Detect which cell encompasses the target text, then output its [x, y] center coordinate. 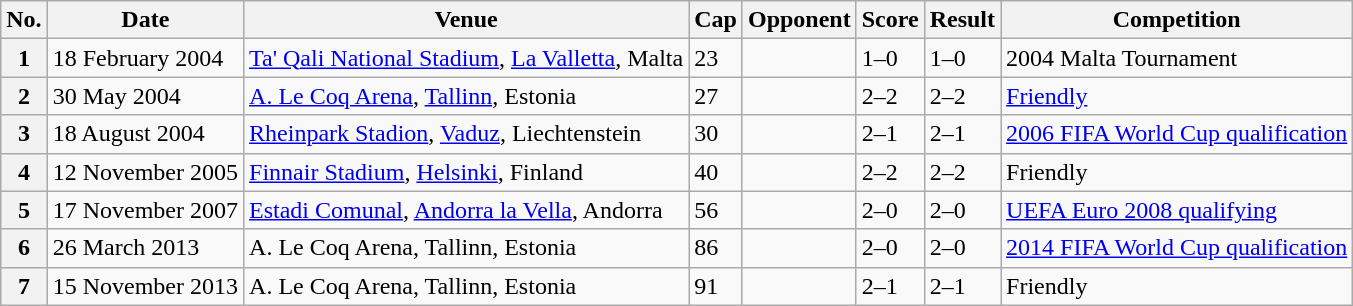
2004 Malta Tournament [1177, 58]
Cap [716, 20]
12 November 2005 [145, 172]
2 [24, 96]
Score [890, 20]
Rheinpark Stadion, Vaduz, Liechtenstein [466, 134]
18 August 2004 [145, 134]
Venue [466, 20]
Ta' Qali National Stadium, La Valletta, Malta [466, 58]
1 [24, 58]
27 [716, 96]
26 March 2013 [145, 248]
Result [962, 20]
23 [716, 58]
4 [24, 172]
30 May 2004 [145, 96]
91 [716, 286]
86 [716, 248]
2014 FIFA World Cup qualification [1177, 248]
15 November 2013 [145, 286]
56 [716, 210]
5 [24, 210]
UEFA Euro 2008 qualifying [1177, 210]
18 February 2004 [145, 58]
30 [716, 134]
Finnair Stadium, Helsinki, Finland [466, 172]
Estadi Comunal, Andorra la Vella, Andorra [466, 210]
2006 FIFA World Cup qualification [1177, 134]
No. [24, 20]
Date [145, 20]
Opponent [799, 20]
17 November 2007 [145, 210]
6 [24, 248]
3 [24, 134]
40 [716, 172]
Competition [1177, 20]
7 [24, 286]
